Provide the (x, y) coordinate of the cell's center where the given text is located.  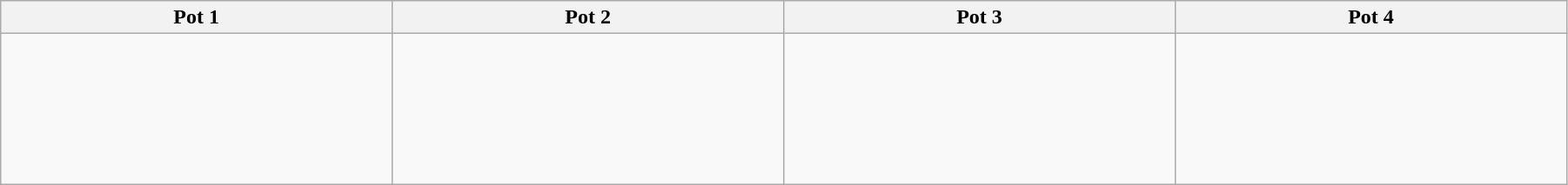
Pot 1 (197, 17)
Pot 2 (588, 17)
Pot 4 (1370, 17)
Pot 3 (980, 17)
